Return (X, Y) of the center of cell containing provided text 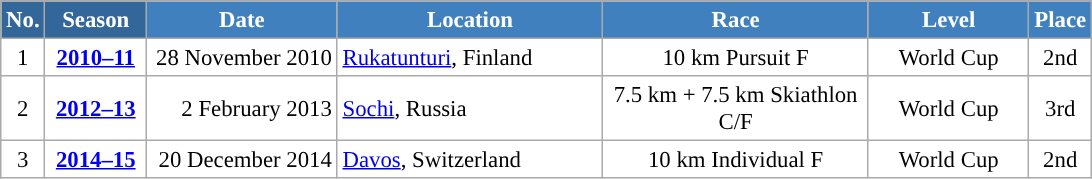
Level (948, 20)
Sochi, Russia (470, 108)
1 (23, 58)
Davos, Switzerland (470, 160)
20 December 2014 (242, 160)
Rukatunturi, Finland (470, 58)
3 (23, 160)
Date (242, 20)
10 km Pursuit F (736, 58)
Location (470, 20)
7.5 km + 7.5 km Skiathlon C/F (736, 108)
2010–11 (96, 58)
3rd (1060, 108)
Season (96, 20)
10 km Individual F (736, 160)
Race (736, 20)
2 (23, 108)
No. (23, 20)
2012–13 (96, 108)
2 February 2013 (242, 108)
28 November 2010 (242, 58)
Place (1060, 20)
2014–15 (96, 160)
